Pinpoint the cell where the given text exists, returning its [x, y] midpoint coordinate. 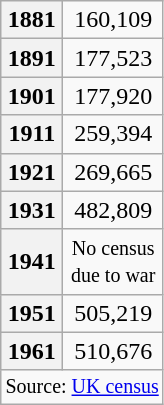
No censusdue to war [114, 262]
Source: UK census [82, 386]
1941 [32, 262]
1961 [32, 351]
259,394 [114, 134]
160,109 [114, 20]
505,219 [114, 313]
1911 [32, 134]
1881 [32, 20]
482,809 [114, 210]
1951 [32, 313]
510,676 [114, 351]
1891 [32, 58]
1931 [32, 210]
177,523 [114, 58]
1921 [32, 172]
1901 [32, 96]
177,920 [114, 96]
269,665 [114, 172]
